Capture the cell that displays the provided text and extract its (x, y) central coordinate. 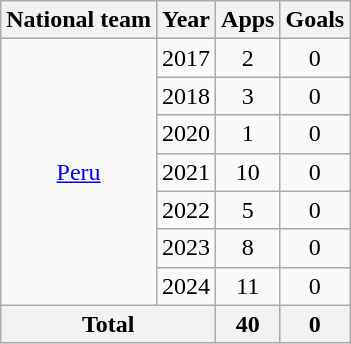
2018 (186, 96)
2020 (186, 134)
2 (248, 58)
National team (79, 20)
2017 (186, 58)
2022 (186, 210)
Goals (315, 20)
Year (186, 20)
3 (248, 96)
5 (248, 210)
2023 (186, 248)
40 (248, 324)
Apps (248, 20)
2021 (186, 172)
10 (248, 172)
1 (248, 134)
11 (248, 286)
2024 (186, 286)
8 (248, 248)
Total (108, 324)
Peru (79, 172)
